For the text-containing cell, return its midpoint in [X, Y] coordinate format. 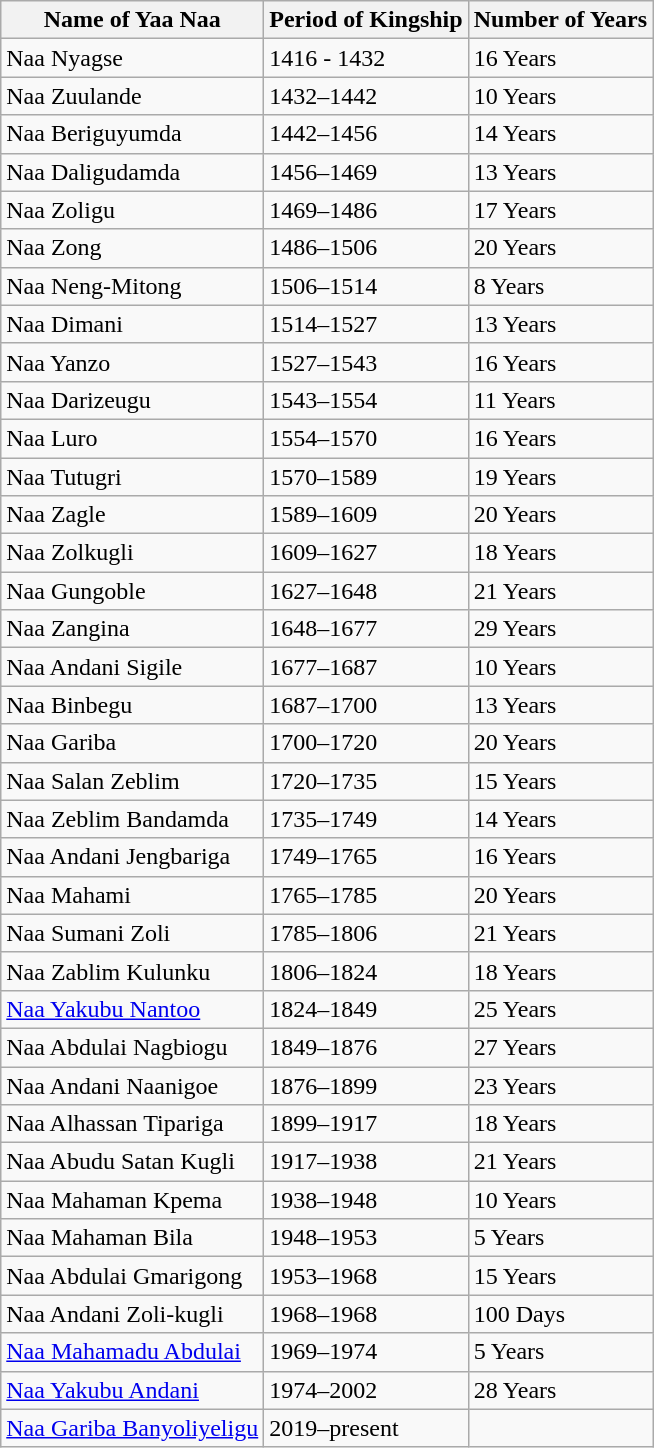
8 Years [560, 286]
1806–1824 [366, 971]
1785–1806 [366, 933]
11 Years [560, 400]
Naa Nyagse [132, 58]
1506–1514 [366, 286]
Naa Yakubu Andani [132, 1390]
Naa Yanzo [132, 362]
Naa Andani Zoli-kugli [132, 1314]
1554–1570 [366, 438]
23 Years [560, 1085]
1720–1735 [366, 781]
27 Years [560, 1047]
1917–1938 [366, 1162]
Naa Zagle [132, 515]
Naa Beriguyumda [132, 134]
1442–1456 [366, 134]
1687–1700 [366, 705]
1486–1506 [366, 248]
Naa Binbegu [132, 705]
Naa Gariba [132, 743]
17 Years [560, 210]
19 Years [560, 477]
Naa Neng-Mitong [132, 286]
1469–1486 [366, 210]
Naa Zablim Kulunku [132, 971]
Name of Yaa Naa [132, 20]
1969–1974 [366, 1352]
Naa Andani Jengbariga [132, 857]
Naa Zuulande [132, 96]
1849–1876 [366, 1047]
1627–1648 [366, 591]
Naa Gariba Banyoliyeligu [132, 1428]
1968–1968 [366, 1314]
Naa Zolkugli [132, 553]
2019–present [366, 1428]
1974–2002 [366, 1390]
1589–1609 [366, 515]
Naa Luro [132, 438]
Naa Mahaman Kpema [132, 1200]
Naa Mahami [132, 895]
1749–1765 [366, 857]
Naa Yakubu Nantoo [132, 1009]
Naa Daligudamda [132, 172]
1543–1554 [366, 400]
Naa Gungoble [132, 591]
29 Years [560, 629]
100 Days [560, 1314]
1953–1968 [366, 1276]
1677–1687 [366, 667]
1899–1917 [366, 1124]
Naa Tutugri [132, 477]
1609–1627 [366, 553]
1648–1677 [366, 629]
1700–1720 [366, 743]
1735–1749 [366, 819]
28 Years [560, 1390]
Naa Zoligu [132, 210]
Naa Zangina [132, 629]
Naa Andani Naanigoe [132, 1085]
Naa Alhassan Tipariga [132, 1124]
Naa Sumani Zoli [132, 933]
Naa Zeblim Bandamda [132, 819]
1876–1899 [366, 1085]
Number of Years [560, 20]
Naa Mahamadu Abdulai [132, 1352]
Naa Dimani [132, 324]
1948–1953 [366, 1238]
Naa Abdulai Gmarigong [132, 1276]
1456–1469 [366, 172]
25 Years [560, 1009]
Naa Abudu Satan Kugli [132, 1162]
1514–1527 [366, 324]
1527–1543 [366, 362]
1938–1948 [366, 1200]
Naa Darizeugu [132, 400]
1765–1785 [366, 895]
Naa Andani Sigile [132, 667]
Naa Zong [132, 248]
Naa Abdulai Nagbiogu [132, 1047]
1432–1442 [366, 96]
1824–1849 [366, 1009]
Naa Mahaman Bila [132, 1238]
Period of Kingship [366, 20]
Naa Salan Zeblim [132, 781]
1416 - 1432 [366, 58]
1570–1589 [366, 477]
